Find where the given text appears and provide that cell's center as (X, Y) coordinate. 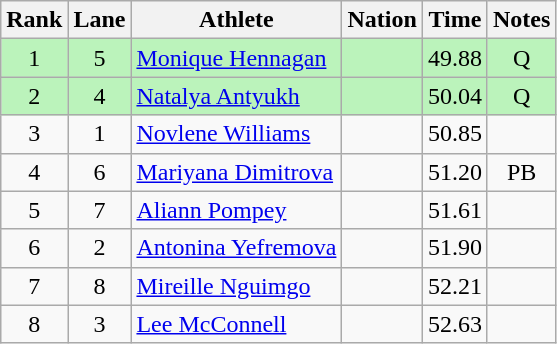
Lane (100, 20)
Time (454, 20)
Athlete (236, 20)
52.21 (454, 286)
Monique Hennagan (236, 58)
49.88 (454, 58)
Mireille Nguimgo (236, 286)
Nation (382, 20)
50.04 (454, 96)
Natalya Antyukh (236, 96)
PB (521, 172)
51.61 (454, 210)
Aliann Pompey (236, 210)
Novlene Williams (236, 134)
Mariyana Dimitrova (236, 172)
Rank (34, 20)
51.20 (454, 172)
Notes (521, 20)
Antonina Yefremova (236, 248)
Lee McConnell (236, 324)
50.85 (454, 134)
52.63 (454, 324)
51.90 (454, 248)
